From the cell containing the given text, extract its center point as [X, Y] coordinate. 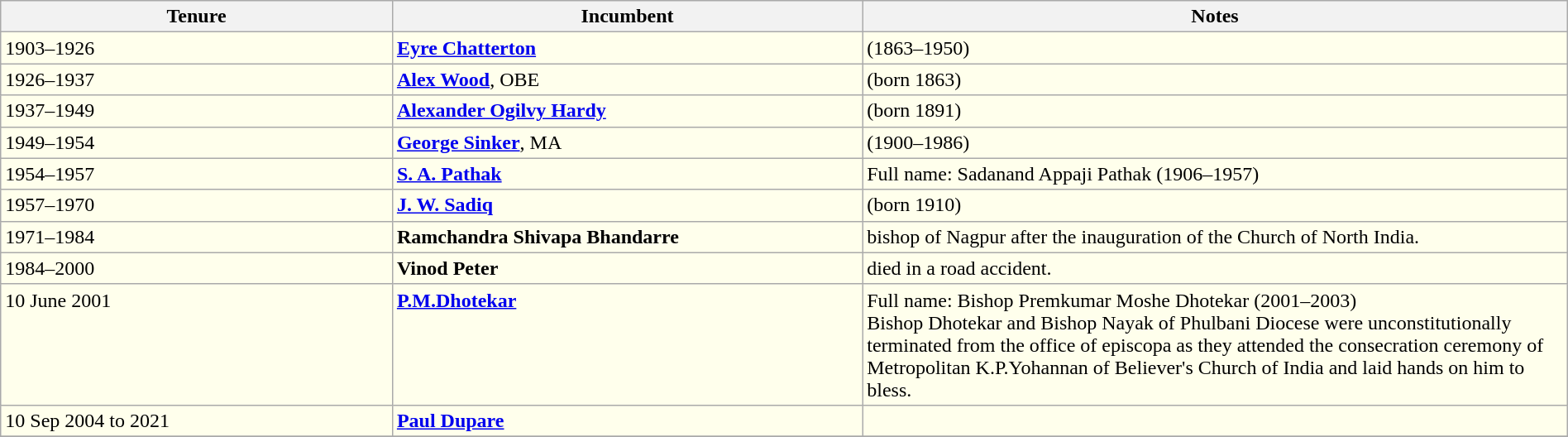
1949–1954 [197, 142]
Notes [1216, 17]
(1900–1986) [1216, 142]
J. W. Sadiq [627, 205]
1926–1937 [197, 79]
Ramchandra Shivapa Bhandarre [627, 237]
(born 1891) [1216, 111]
10 June 2001 [197, 344]
1903–1926 [197, 48]
S. A. Pathak [627, 174]
(born 1910) [1216, 205]
(1863–1950) [1216, 48]
Vinod Peter [627, 268]
Full name: Sadanand Appaji Pathak (1906–1957) [1216, 174]
(born 1863) [1216, 79]
Alexander Ogilvy Hardy [627, 111]
Alex Wood, OBE [627, 79]
died in a road accident. [1216, 268]
Eyre Chatterton [627, 48]
10 Sep 2004 to 2021 [197, 420]
bishop of Nagpur after the inauguration of the Church of North India. [1216, 237]
1957–1970 [197, 205]
P.M.Dhotekar [627, 344]
1971–1984 [197, 237]
Paul Dupare [627, 420]
1984–2000 [197, 268]
Incumbent [627, 17]
1954–1957 [197, 174]
1937–1949 [197, 111]
George Sinker, MA [627, 142]
Tenure [197, 17]
